Return [X, Y] of the center of cell containing provided text 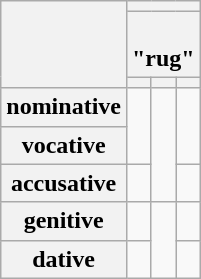
"rug" [163, 44]
nominative [64, 107]
vocative [64, 145]
dative [64, 259]
accusative [64, 183]
genitive [64, 221]
